Scan for the cell matching the given text and deliver its (x, y) coordinate at center. 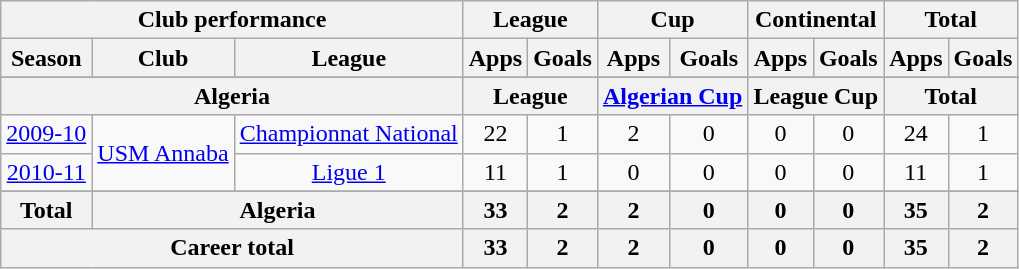
Algerian Cup (672, 96)
24 (916, 134)
Continental (816, 20)
USM Annaba (163, 153)
Season (46, 58)
Career total (232, 248)
Cup (672, 20)
Ligue 1 (348, 172)
League Cup (816, 96)
2009-10 (46, 134)
2010-11 (46, 172)
Championnat National (348, 134)
Club performance (232, 20)
Club (163, 58)
22 (495, 134)
